Return (X, Y) of the center of cell containing provided text 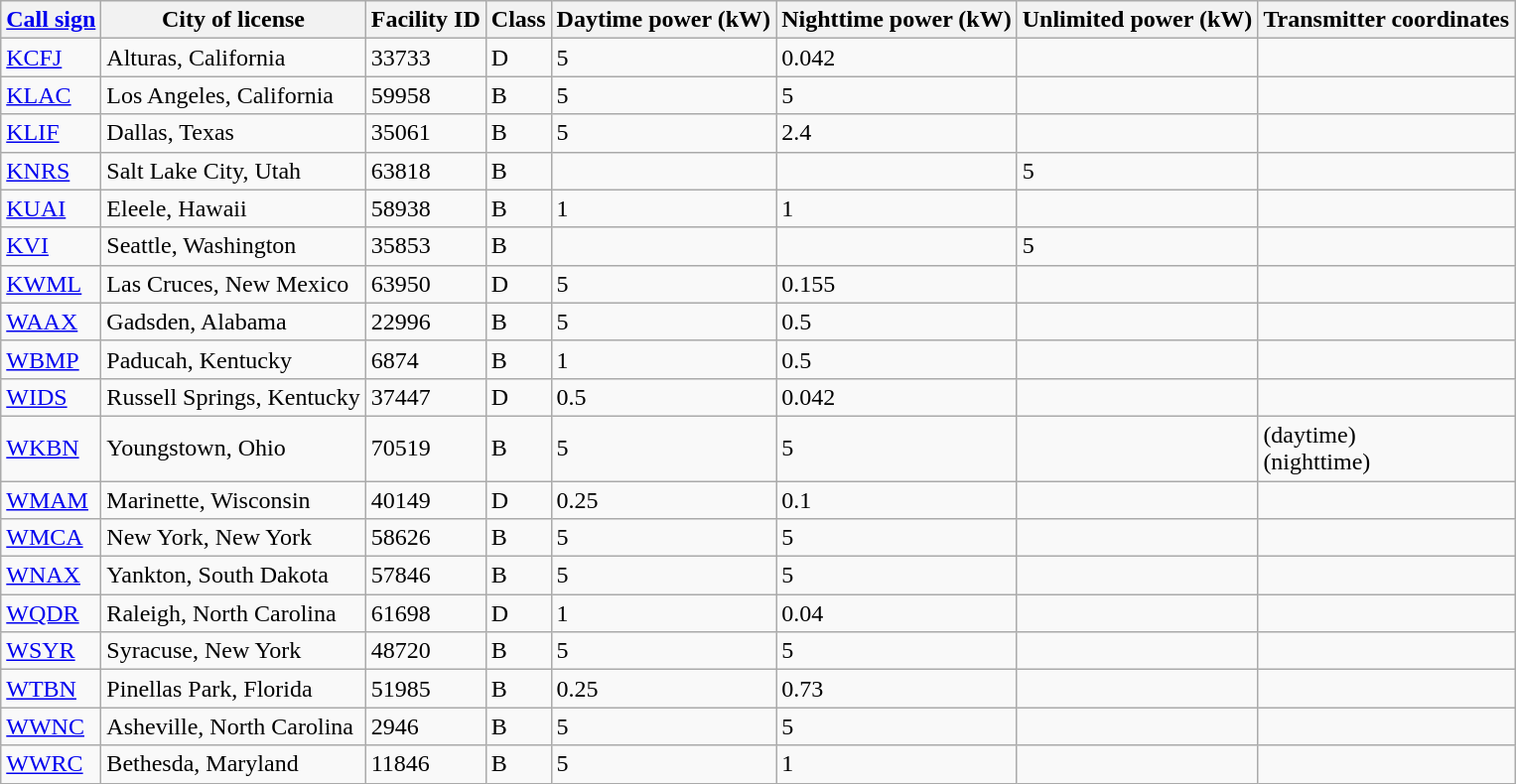
70519 (425, 449)
WAAX (52, 322)
KLIF (52, 133)
WQDR (52, 613)
58938 (425, 208)
WMAM (52, 499)
Alturas, California (233, 58)
Transmitter coordinates (1386, 20)
WMCA (52, 538)
WSYR (52, 651)
WKBN (52, 449)
6874 (425, 359)
Gadsden, Alabama (233, 322)
22996 (425, 322)
Syracuse, New York (233, 651)
Asheville, North Carolina (233, 726)
KUAI (52, 208)
57846 (425, 576)
Salt Lake City, Utah (233, 171)
Class (518, 20)
0.155 (897, 284)
Los Angeles, California (233, 95)
63818 (425, 171)
WWRC (52, 764)
Eleele, Hawaii (233, 208)
Raleigh, North Carolina (233, 613)
0.73 (897, 689)
KWML (52, 284)
Paducah, Kentucky (233, 359)
40149 (425, 499)
2946 (425, 726)
Unlimited power (kW) (1138, 20)
37447 (425, 397)
Call sign (52, 20)
WTBN (52, 689)
KLAC (52, 95)
Marinette, Wisconsin (233, 499)
Las Cruces, New Mexico (233, 284)
63950 (425, 284)
Pinellas Park, Florida (233, 689)
35061 (425, 133)
Nighttime power (kW) (897, 20)
WIDS (52, 397)
Dallas, Texas (233, 133)
City of license (233, 20)
35853 (425, 246)
2.4 (897, 133)
51985 (425, 689)
58626 (425, 538)
0.04 (897, 613)
Yankton, South Dakota (233, 576)
Facility ID (425, 20)
11846 (425, 764)
KVI (52, 246)
Daytime power (kW) (663, 20)
33733 (425, 58)
Russell Springs, Kentucky (233, 397)
61698 (425, 613)
Seattle, Washington (233, 246)
Youngstown, Ohio (233, 449)
WNAX (52, 576)
48720 (425, 651)
WWNC (52, 726)
(daytime) (nighttime) (1386, 449)
KNRS (52, 171)
New York, New York (233, 538)
WBMP (52, 359)
Bethesda, Maryland (233, 764)
59958 (425, 95)
KCFJ (52, 58)
0.1 (897, 499)
